Extract the [x, y] coordinate from the center of the cell holding the provided text.  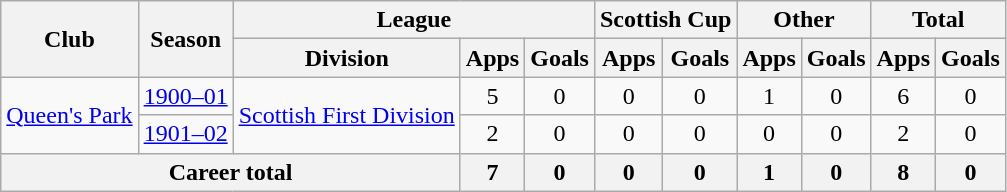
League [414, 20]
5 [492, 96]
Scottish First Division [346, 115]
Division [346, 58]
Career total [231, 172]
Total [938, 20]
Club [70, 39]
Scottish Cup [665, 20]
1901–02 [186, 134]
Other [804, 20]
Season [186, 39]
1900–01 [186, 96]
Queen's Park [70, 115]
8 [903, 172]
6 [903, 96]
7 [492, 172]
